Search for the cell housing the specified text and yield its [x, y] center coordinate. 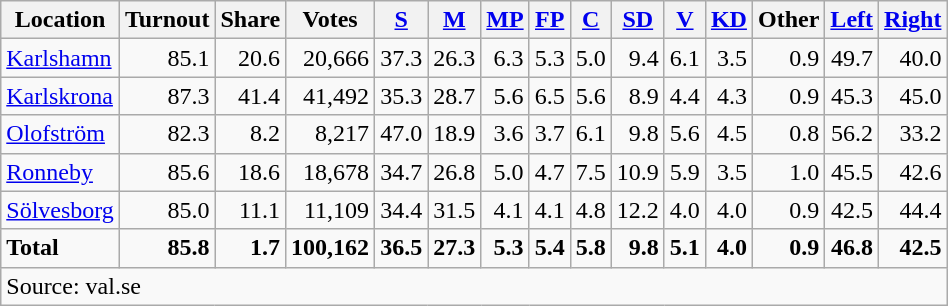
35.3 [402, 96]
Olofström [60, 134]
49.7 [852, 58]
9.4 [638, 58]
MP [505, 20]
6.5 [550, 96]
Left [852, 20]
Total [60, 248]
KD [728, 20]
26.3 [454, 58]
41,492 [330, 96]
40.0 [913, 58]
Sölvesborg [60, 210]
45.5 [852, 172]
8,217 [330, 134]
5.9 [684, 172]
85.8 [167, 248]
5.4 [550, 248]
3.7 [550, 134]
34.4 [402, 210]
Right [913, 20]
85.0 [167, 210]
11.1 [250, 210]
5.1 [684, 248]
5.8 [590, 248]
11,109 [330, 210]
1.0 [788, 172]
31.5 [454, 210]
85.1 [167, 58]
18.6 [250, 172]
1.7 [250, 248]
37.3 [402, 58]
8.9 [638, 96]
82.3 [167, 134]
34.7 [402, 172]
4.3 [728, 96]
4.7 [550, 172]
Location [60, 20]
Votes [330, 20]
20,666 [330, 58]
18,678 [330, 172]
36.5 [402, 248]
12.2 [638, 210]
6.3 [505, 58]
33.2 [913, 134]
10.9 [638, 172]
28.7 [454, 96]
45.3 [852, 96]
Share [250, 20]
87.3 [167, 96]
Other [788, 20]
Source: val.se [474, 286]
4.5 [728, 134]
Karlskrona [60, 96]
20.6 [250, 58]
44.4 [913, 210]
SD [638, 20]
85.6 [167, 172]
47.0 [402, 134]
S [402, 20]
26.8 [454, 172]
46.8 [852, 248]
0.8 [788, 134]
4.8 [590, 210]
18.9 [454, 134]
8.2 [250, 134]
Ronneby [60, 172]
3.6 [505, 134]
FP [550, 20]
Karlshamn [60, 58]
V [684, 20]
42.6 [913, 172]
27.3 [454, 248]
M [454, 20]
7.5 [590, 172]
41.4 [250, 96]
45.0 [913, 96]
4.4 [684, 96]
C [590, 20]
56.2 [852, 134]
100,162 [330, 248]
Turnout [167, 20]
